For the text-containing cell, return its midpoint in [X, Y] coordinate format. 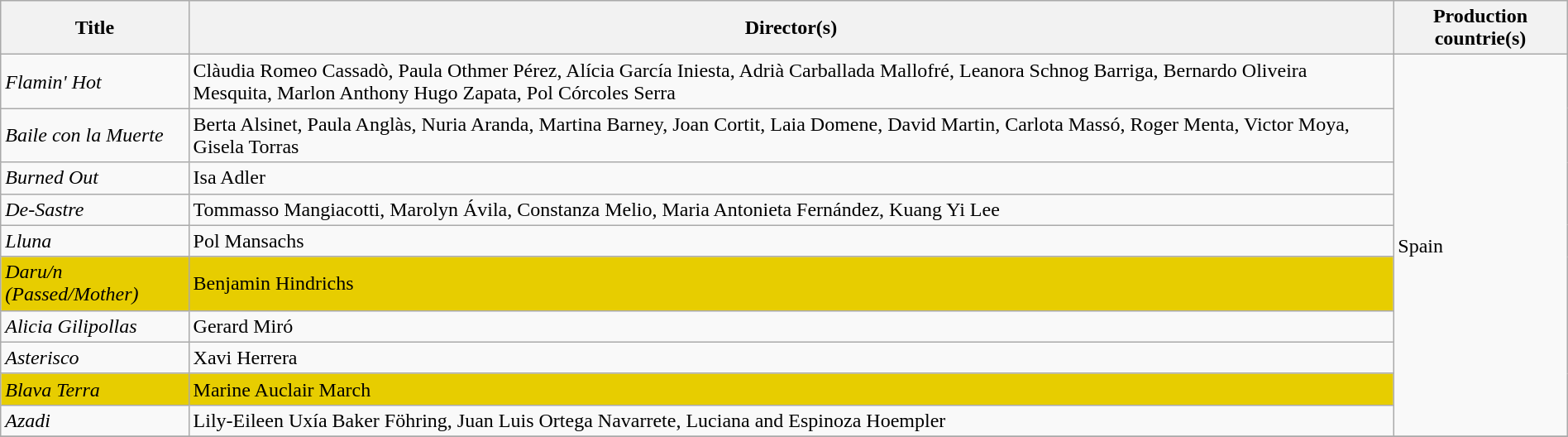
Tommasso Mangiacotti, Marolyn Ávila, Constanza Melio, Maria Antonieta Fernández, Kuang Yi Lee [791, 209]
Benjamin Hindrichs [791, 283]
Marine Auclair March [791, 389]
Pol Mansachs [791, 241]
Spain [1480, 246]
Baile con la Muerte [94, 136]
Isa Adler [791, 178]
Flamin' Hot [94, 81]
Blava Terra [94, 389]
De-Sastre [94, 209]
Production countrie(s) [1480, 28]
Title [94, 28]
Xavi Herrera [791, 358]
Lluna [94, 241]
Alicia Gilipollas [94, 326]
Daru/n (Passed/Mother) [94, 283]
Asterisco [94, 358]
Director(s) [791, 28]
Gerard Miró [791, 326]
Azadi [94, 420]
Burned Out [94, 178]
Lily-Eileen Uxía Baker Föhring, Juan Luis Ortega Navarrete, Luciana and Espinoza Hoempler [791, 420]
